Provide the (x, y) coordinate of the cell's center where the given text is located.  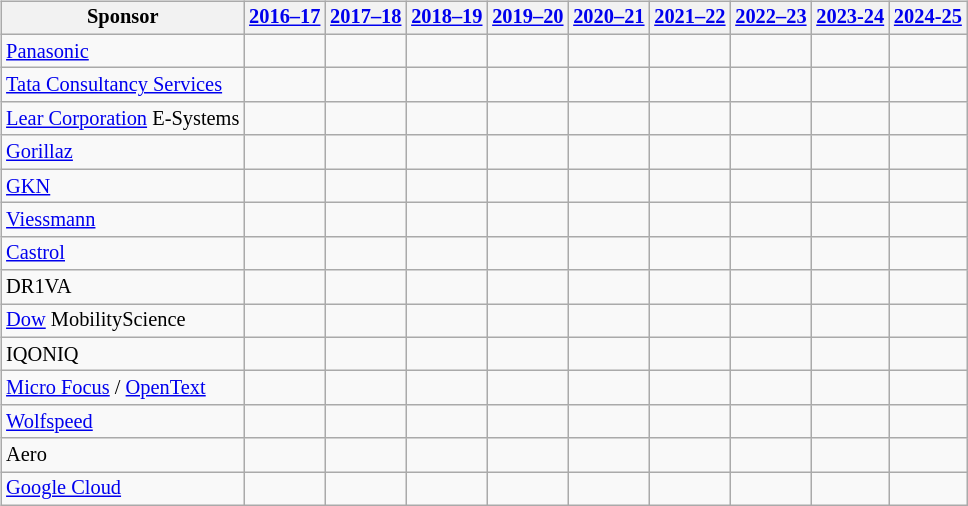
IQONIQ (122, 354)
Micro Focus / OpenText (122, 388)
2022–23 (770, 18)
2019–20 (528, 18)
2016–17 (284, 18)
2024-25 (928, 18)
2023-24 (850, 18)
2018–19 (446, 18)
Lear Corporation E-Systems (122, 119)
2020–21 (608, 18)
Aero (122, 455)
Tata Consultancy Services (122, 85)
GKN (122, 186)
Google Cloud (122, 489)
2021–22 (690, 18)
Dow MobilityScience (122, 321)
Castrol (122, 253)
Wolfspeed (122, 422)
DR1VA (122, 287)
Gorillaz (122, 152)
Panasonic (122, 51)
Viessmann (122, 220)
Sponsor (122, 18)
2017–18 (366, 18)
